Scan for the cell matching the given text and deliver its [X, Y] coordinate at center. 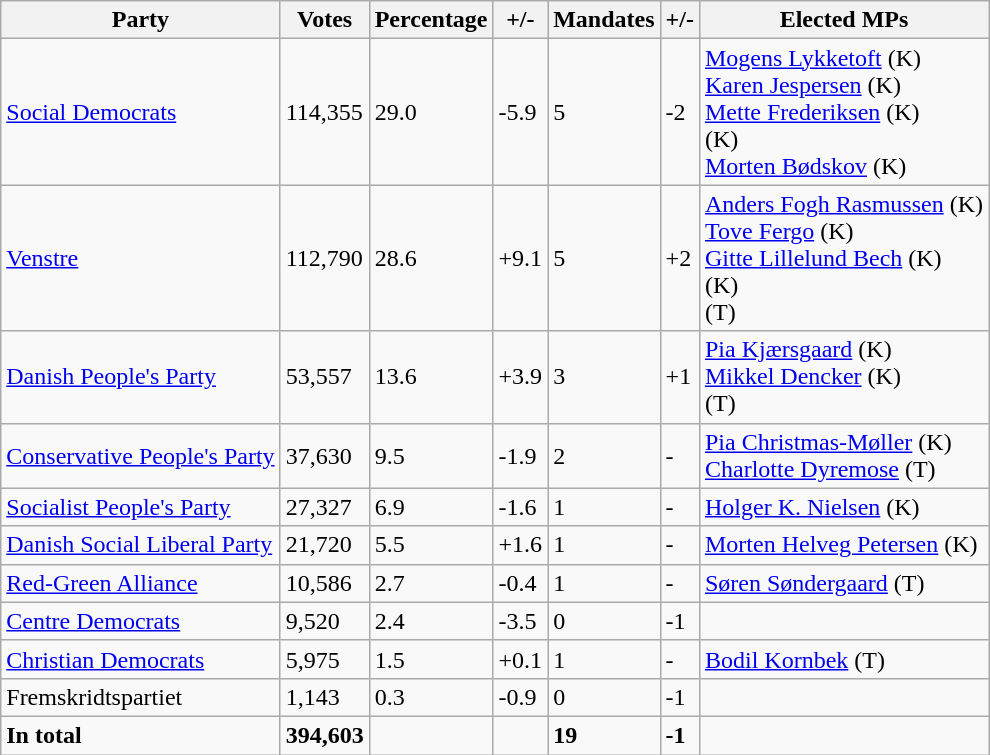
3 [604, 377]
37,630 [324, 456]
+0.1 [520, 659]
19 [604, 735]
0.3 [431, 697]
2 [604, 456]
6.9 [431, 507]
Søren Søndergaard (T) [844, 583]
Votes [324, 20]
In total [140, 735]
Pia Kjærsgaard (K)Mikkel Dencker (K) (T) [844, 377]
+9.1 [520, 258]
Holger K. Nielsen (K) [844, 507]
Danish Social Liberal Party [140, 545]
28.6 [431, 258]
Christian Democrats [140, 659]
9,520 [324, 621]
53,557 [324, 377]
2.7 [431, 583]
Fremskridtspartiet [140, 697]
+2 [680, 258]
-5.9 [520, 112]
+3.9 [520, 377]
13.6 [431, 377]
29.0 [431, 112]
Bodil Kornbek (T) [844, 659]
Danish People's Party [140, 377]
27,327 [324, 507]
-2 [680, 112]
Social Democrats [140, 112]
9.5 [431, 456]
-0.9 [520, 697]
Mogens Lykketoft (K)Karen Jespersen (K)Mette Frederiksen (K) (K)Morten Bødskov (K) [844, 112]
Party [140, 20]
Centre Democrats [140, 621]
-1.6 [520, 507]
Percentage [431, 20]
+1 [680, 377]
1.5 [431, 659]
10,586 [324, 583]
Conservative People's Party [140, 456]
Red-Green Alliance [140, 583]
5.5 [431, 545]
1,143 [324, 697]
Pia Christmas-Møller (K)Charlotte Dyremose (T) [844, 456]
Elected MPs [844, 20]
-3.5 [520, 621]
2.4 [431, 621]
+1.6 [520, 545]
5,975 [324, 659]
-1.9 [520, 456]
Morten Helveg Petersen (K) [844, 545]
114,355 [324, 112]
Venstre [140, 258]
Socialist People's Party [140, 507]
112,790 [324, 258]
-0.4 [520, 583]
Mandates [604, 20]
394,603 [324, 735]
21,720 [324, 545]
Anders Fogh Rasmussen (K)Tove Fergo (K)Gitte Lillelund Bech (K) (K) (T) [844, 258]
